Search for the cell housing the specified text and yield its (X, Y) center coordinate. 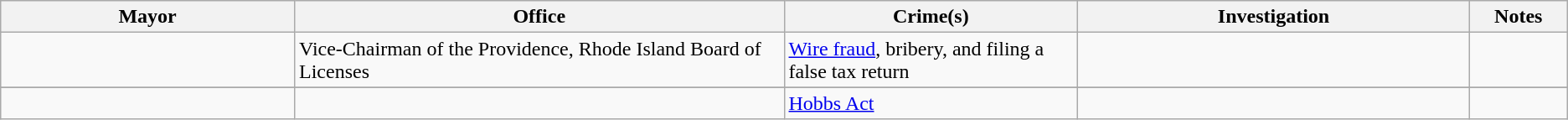
Hobbs Act (931, 103)
Notes (1518, 17)
Vice-Chairman of the Providence, Rhode Island Board of Licenses (539, 60)
Crime(s) (931, 17)
Mayor (147, 17)
Investigation (1274, 17)
Wire fraud, bribery, and filing a false tax return (931, 60)
Office (539, 17)
